Scan for the cell matching the given text and deliver its (X, Y) coordinate at center. 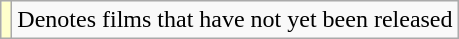
Denotes films that have not yet been released (235, 20)
